Identify which cell holds the provided text, then report its [X, Y] central coordinate. 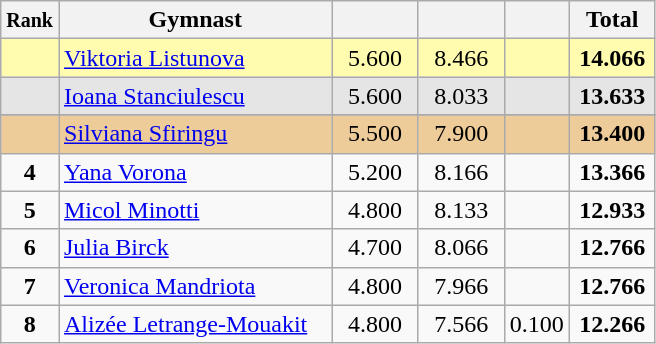
14.066 [612, 58]
7.566 [461, 324]
5.500 [375, 134]
8.133 [461, 210]
5 [30, 210]
Viktoria Listunova [195, 58]
8.033 [461, 96]
13.633 [612, 96]
5.200 [375, 172]
12.266 [612, 324]
8 [30, 324]
Veronica Mandriota [195, 286]
Rank [30, 20]
Gymnast [195, 20]
Total [612, 20]
7.900 [461, 134]
8.466 [461, 58]
7 [30, 286]
Yana Vorona [195, 172]
8.066 [461, 248]
Micol Minotti [195, 210]
4.700 [375, 248]
0.100 [536, 324]
Alizée Letrange-Mouakit [195, 324]
8.166 [461, 172]
12.933 [612, 210]
Ioana Stanciulescu [195, 96]
13.366 [612, 172]
4 [30, 172]
13.400 [612, 134]
6 [30, 248]
7.966 [461, 286]
Silviana Sfiringu [195, 134]
Julia Birck [195, 248]
